Extract the [X, Y] coordinate from the center of the cell holding the provided text.  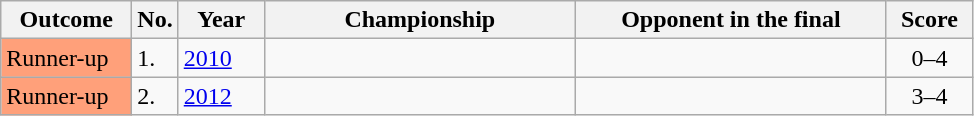
3–4 [929, 96]
Year [221, 20]
Score [929, 20]
2. [155, 96]
Opponent in the final [730, 20]
2010 [221, 58]
1. [155, 58]
Championship [420, 20]
No. [155, 20]
Outcome [66, 20]
2012 [221, 96]
0–4 [929, 58]
